Detect which cell encompasses the target text, then output its (x, y) center coordinate. 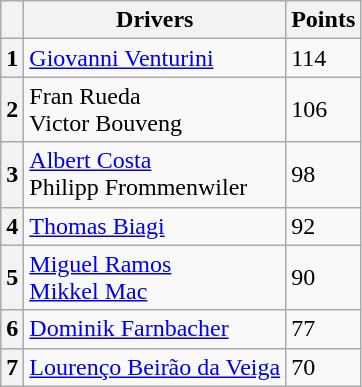
6 (12, 329)
Fran Rueda Victor Bouveng (155, 110)
4 (12, 226)
Lourenço Beirão da Veiga (155, 367)
Giovanni Venturini (155, 58)
92 (324, 226)
70 (324, 367)
77 (324, 329)
98 (324, 174)
1 (12, 58)
90 (324, 278)
Thomas Biagi (155, 226)
Albert Costa Philipp Frommenwiler (155, 174)
114 (324, 58)
3 (12, 174)
Dominik Farnbacher (155, 329)
106 (324, 110)
Points (324, 20)
2 (12, 110)
Miguel Ramos Mikkel Mac (155, 278)
Drivers (155, 20)
5 (12, 278)
7 (12, 367)
